Extract the (X, Y) coordinate from the center of the cell holding the provided text.  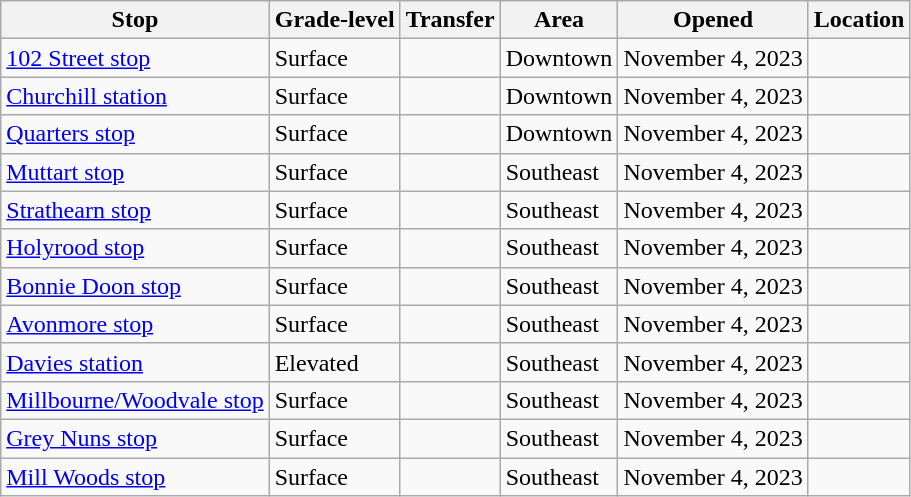
Churchill station (135, 96)
Millbourne/Woodvale stop (135, 400)
Grade-level (334, 20)
Quarters stop (135, 134)
Grey Nuns stop (135, 438)
Bonnie Doon stop (135, 286)
Mill Woods stop (135, 477)
Location (859, 20)
Muttart stop (135, 172)
Strathearn stop (135, 210)
102 Street stop (135, 58)
Avonmore stop (135, 324)
Transfer (450, 20)
Davies station (135, 362)
Holyrood stop (135, 248)
Stop (135, 20)
Elevated (334, 362)
Area (559, 20)
Opened (713, 20)
